Scan for the cell matching the given text and deliver its (x, y) coordinate at center. 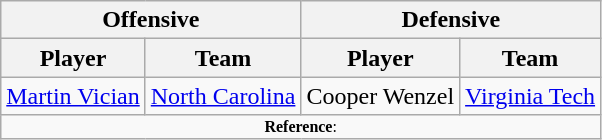
Martin Vician (73, 96)
Cooper Wenzel (380, 96)
Virginia Tech (530, 96)
Reference: (301, 127)
Defensive (451, 20)
Offensive (151, 20)
North Carolina (223, 96)
